Identify which cell holds the provided text, then report its (X, Y) central coordinate. 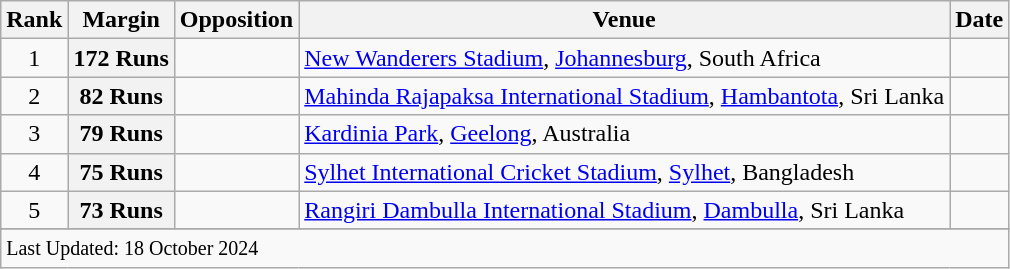
Venue (624, 20)
82 Runs (121, 96)
New Wanderers Stadium, Johannesburg, South Africa (624, 58)
79 Runs (121, 134)
75 Runs (121, 172)
73 Runs (121, 210)
172 Runs (121, 58)
2 (34, 96)
Mahinda Rajapaksa International Stadium, Hambantota, Sri Lanka (624, 96)
Sylhet International Cricket Stadium, Sylhet, Bangladesh (624, 172)
Rank (34, 20)
Date (980, 20)
Rangiri Dambulla International Stadium, Dambulla, Sri Lanka (624, 210)
1 (34, 58)
4 (34, 172)
Margin (121, 20)
Opposition (236, 20)
5 (34, 210)
Kardinia Park, Geelong, Australia (624, 134)
Last Updated: 18 October 2024 (505, 248)
3 (34, 134)
